Find where the given text appears and provide that cell's center as (x, y) coordinate. 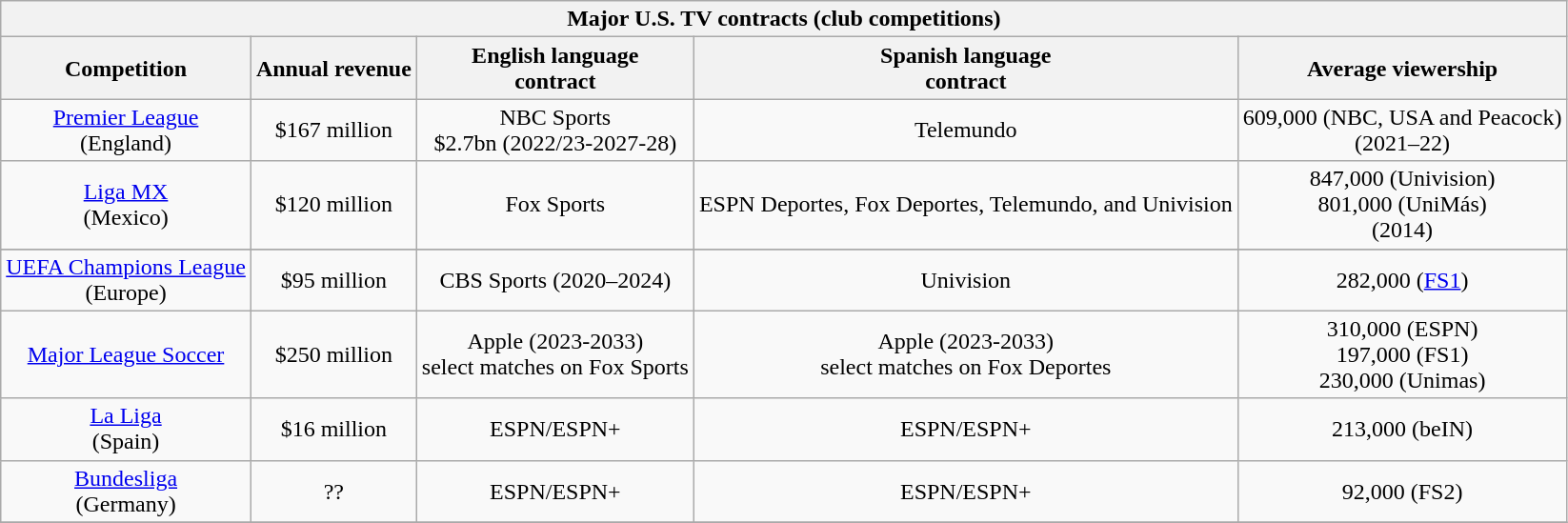
Average viewership (1402, 69)
Annual revenue (333, 69)
Apple (2023-2033)select matches on Fox Deportes (966, 354)
$16 million (333, 429)
$250 million (333, 354)
213,000 (beIN) (1402, 429)
310,000 (ESPN) 197,000 (FS1) 230,000 (Unimas) (1402, 354)
ESPN Deportes, Fox Deportes, Telemundo, and Univision (966, 205)
?? (333, 492)
UEFA Champions League (Europe) (126, 280)
Bundesliga (Germany) (126, 492)
English language contract (554, 69)
Fox Sports (554, 205)
Major League Soccer (126, 354)
609,000 (NBC, USA and Peacock) (2021–22) (1402, 130)
Telemundo (966, 130)
$120 million (333, 205)
Competition (126, 69)
Major U.S. TV contracts (club competitions) (784, 19)
92,000 (FS2) (1402, 492)
CBS Sports (2020–2024) (554, 280)
La Liga (Spain) (126, 429)
Spanish language contract (966, 69)
Premier League (England) (126, 130)
$95 million (333, 280)
NBC Sports $2.7bn (2022/23-2027-28) (554, 130)
$167 million (333, 130)
Apple (2023-2033)select matches on Fox Sports (554, 354)
Univision (966, 280)
847,000 (Univision) 801,000 (UniMás) (2014) (1402, 205)
282,000 (FS1) (1402, 280)
Liga MX (Mexico) (126, 205)
